Pinpoint the cell where the given text exists, returning its (x, y) midpoint coordinate. 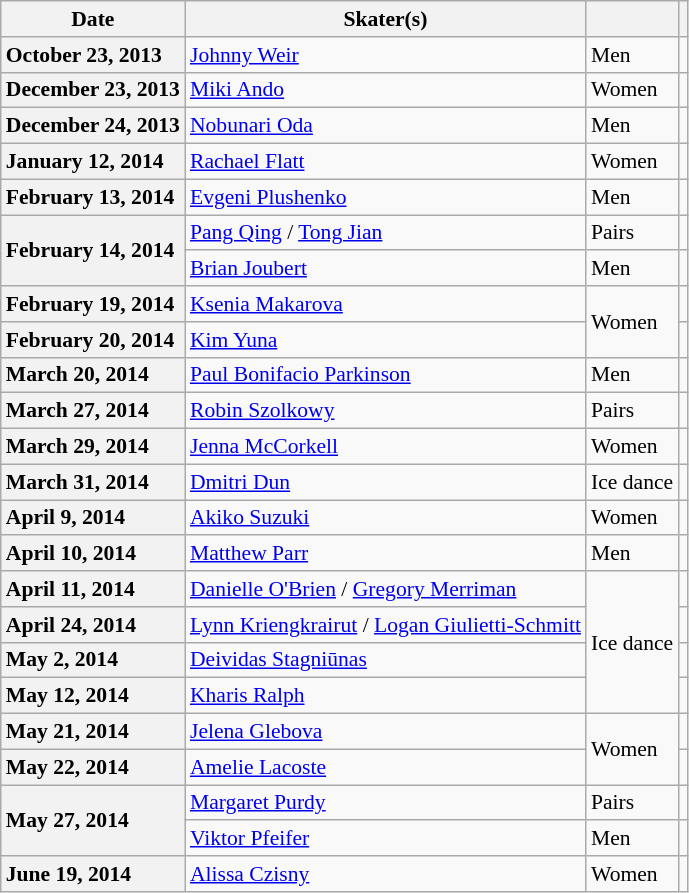
Margaret Purdy (386, 803)
Dmitri Dun (386, 482)
Jelena Glebova (386, 732)
April 11, 2014 (93, 589)
May 2, 2014 (93, 660)
February 13, 2014 (93, 197)
April 24, 2014 (93, 625)
Matthew Parr (386, 554)
Date (93, 19)
May 27, 2014 (93, 820)
March 27, 2014 (93, 411)
Jenna McCorkell (386, 447)
Evgeni Plushenko (386, 197)
February 20, 2014 (93, 340)
Miki Ando (386, 90)
Amelie Lacoste (386, 767)
April 9, 2014 (93, 518)
Viktor Pfeifer (386, 839)
May 21, 2014 (93, 732)
Nobunari Oda (386, 126)
Alissa Czisny (386, 874)
February 19, 2014 (93, 304)
Deividas Stagniūnas (386, 660)
January 12, 2014 (93, 162)
Johnny Weir (386, 55)
Brian Joubert (386, 269)
Paul Bonifacio Parkinson (386, 375)
March 31, 2014 (93, 482)
Akiko Suzuki (386, 518)
Danielle O'Brien / Gregory Merriman (386, 589)
May 22, 2014 (93, 767)
February 14, 2014 (93, 250)
Rachael Flatt (386, 162)
Pang Qing / Tong Jian (386, 233)
October 23, 2013 (93, 55)
Lynn Kriengkrairut / Logan Giulietti-Schmitt (386, 625)
Ksenia Makarova (386, 304)
December 24, 2013 (93, 126)
Kharis Ralph (386, 696)
March 20, 2014 (93, 375)
Skater(s) (386, 19)
December 23, 2013 (93, 90)
April 10, 2014 (93, 554)
Robin Szolkowy (386, 411)
March 29, 2014 (93, 447)
May 12, 2014 (93, 696)
June 19, 2014 (93, 874)
Kim Yuna (386, 340)
